Determine the (X, Y) coordinate at the center of the cell enclosing the given text.  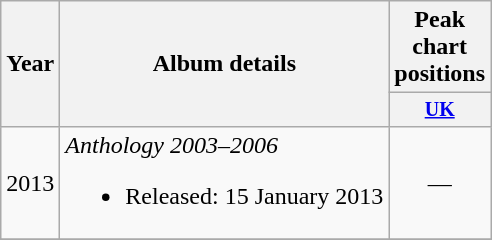
UK (440, 110)
Anthology 2003–2006Released: 15 January 2013 (224, 182)
Album details (224, 64)
— (440, 182)
Year (30, 64)
Peak chart positions (440, 47)
2013 (30, 182)
